Output the [X, Y] coordinate of the center of the cell containing the given text.  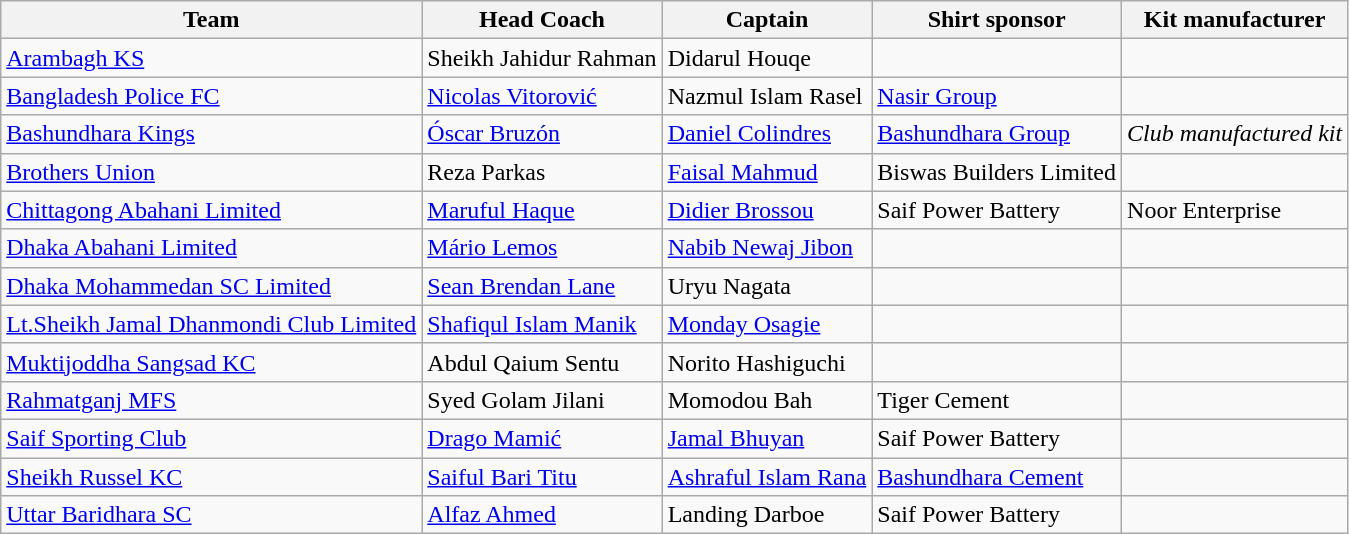
Abdul Qaium Sentu [542, 362]
Dhaka Abahani Limited [212, 248]
Didier Brossou [767, 210]
Mário Lemos [542, 248]
Head Coach [542, 20]
Bashundhara Cement [997, 477]
Club manufactured kit [1235, 134]
Arambagh KS [212, 58]
Alfaz Ahmed [542, 515]
Sheikh Russel KC [212, 477]
Captain [767, 20]
Jamal Bhuyan [767, 438]
Uryu Nagata [767, 286]
Chittagong Abahani Limited [212, 210]
Nazmul Islam Rasel [767, 96]
Maruful Haque [542, 210]
Shirt sponsor [997, 20]
Nasir Group [997, 96]
Momodou Bah [767, 400]
Saif Sporting Club [212, 438]
Landing Darboe [767, 515]
Sean Brendan Lane [542, 286]
Syed Golam Jilani [542, 400]
Ashraful Islam Rana [767, 477]
Dhaka Mohammedan SC Limited [212, 286]
Bashundhara Kings [212, 134]
Sheikh Jahidur Rahman [542, 58]
Team [212, 20]
Nabib Newaj Jibon [767, 248]
Bangladesh Police FC [212, 96]
Biswas Builders Limited [997, 172]
Faisal Mahmud [767, 172]
Nicolas Vitorović [542, 96]
Didarul Houqe [767, 58]
Brothers Union [212, 172]
Tiger Cement [997, 400]
Óscar Bruzón [542, 134]
Monday Osagie [767, 324]
Shafiqul Islam Manik [542, 324]
Norito Hashiguchi [767, 362]
Rahmatganj MFS [212, 400]
Drago Mamić [542, 438]
Muktijoddha Sangsad KC [212, 362]
Lt.Sheikh Jamal Dhanmondi Club Limited [212, 324]
Daniel Colindres [767, 134]
Uttar Baridhara SC [212, 515]
Reza Parkas [542, 172]
Kit manufacturer [1235, 20]
Bashundhara Group [997, 134]
Saiful Bari Titu [542, 477]
Noor Enterprise [1235, 210]
